Output the [X, Y] coordinate of the center of the cell containing the given text.  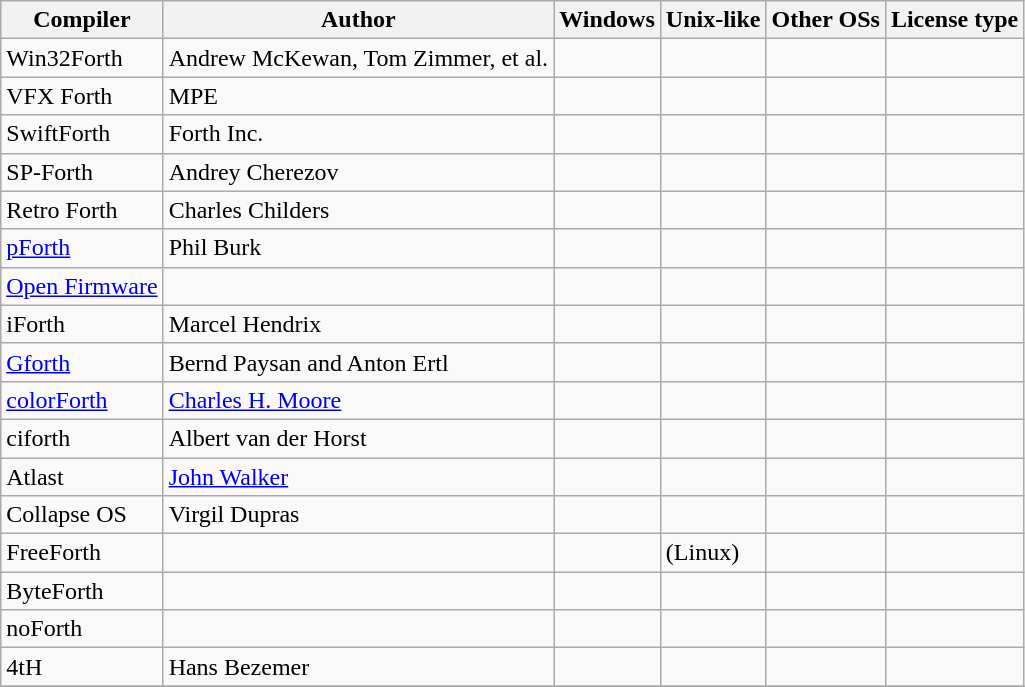
ciforth [82, 438]
(Linux) [713, 553]
Other OSs [826, 20]
MPE [358, 96]
Compiler [82, 20]
Open Firmware [82, 286]
License type [954, 20]
Charles H. Moore [358, 400]
Author [358, 20]
Win32Forth [82, 58]
Collapse OS [82, 515]
FreeForth [82, 553]
SwiftForth [82, 134]
Atlast [82, 477]
Retro Forth [82, 210]
noForth [82, 629]
Gforth [82, 362]
Phil Burk [358, 248]
iForth [82, 324]
Bernd Paysan and Anton Ertl [358, 362]
Charles Childers [358, 210]
Hans Bezemer [358, 667]
Forth Inc. [358, 134]
SP-Forth [82, 172]
colorForth [82, 400]
VFX Forth [82, 96]
Marcel Hendrix [358, 324]
Windows [608, 20]
pForth [82, 248]
ByteForth [82, 591]
John Walker [358, 477]
Unix-like [713, 20]
Virgil Dupras [358, 515]
Albert van der Horst [358, 438]
4tH [82, 667]
Andrew McKewan, Tom Zimmer, et al. [358, 58]
Andrey Cherezov [358, 172]
